For the text-containing cell, return its midpoint in [X, Y] coordinate format. 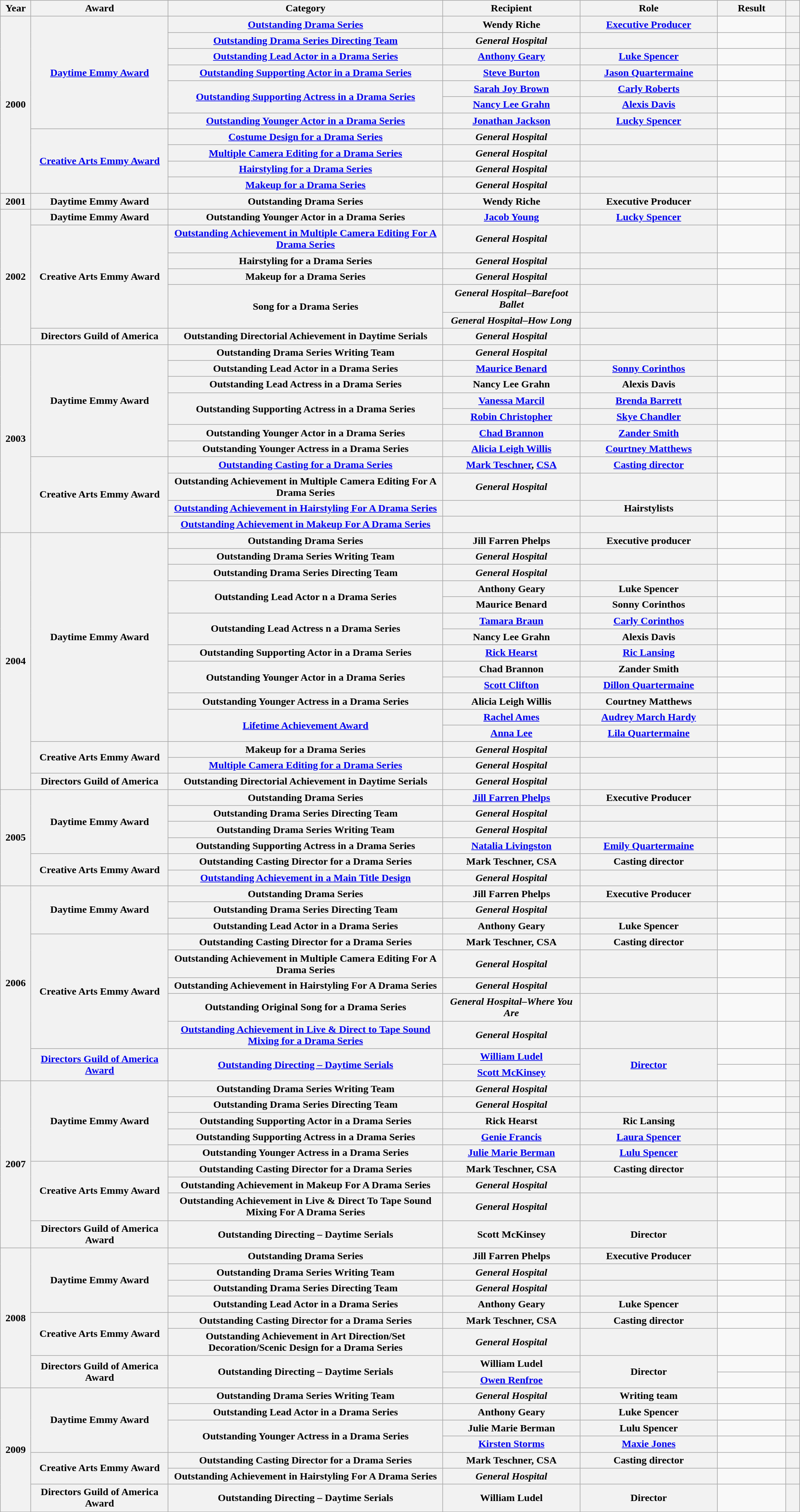
Outstanding Lead Actress in a Drama Series [305, 384]
Outstanding Lead Actress n a Drama Series [305, 629]
Category [305, 8]
2002 [16, 277]
2004 [16, 661]
Dillon Quartermaine [649, 685]
Skye Chandler [649, 417]
Outstanding Original Song for a Drama Series [305, 1007]
Outstanding Achievement in a Main Title Design [305, 878]
Outstanding Achievement in Live & Direct To Tape Sound Mixing For A Drama Series [305, 1207]
Kirsten Storms [511, 1444]
Role [649, 8]
Tamara Braun [511, 621]
2005 [16, 838]
Lila Quartermaine [649, 733]
Sarah Joy Brown [511, 89]
Outstanding Lead Actor n a Drama Series [305, 597]
Hairstylists [649, 509]
Writing team [649, 1396]
2003 [16, 438]
Outstanding Casting for a Drama Series [305, 465]
2006 [16, 983]
2000 [16, 105]
2007 [16, 1165]
General Hospital–How Long [511, 320]
Year [16, 8]
Robin Christopher [511, 417]
Emily Quartermaine [649, 846]
Outstanding Achievement in Live & Direct to Tape Sound Mixing for a Drama Series [305, 1035]
Outstanding Achievement in Art Direction/Set Decoration/Scenic Design for a Drama Series [305, 1342]
Jonathan Jackson [511, 121]
Carly Roberts [649, 89]
2009 [16, 1450]
Song for a Drama Series [305, 306]
Costume Design for a Drama Series [305, 137]
Result [752, 8]
Owen Renfroe [511, 1380]
Anna Lee [511, 733]
Carly Corinthos [649, 621]
Vanessa Marcil [511, 400]
Award [100, 8]
Jason Quartermaine [649, 73]
Laura Spencer [649, 1137]
General Hospital–Barefoot Ballet [511, 299]
Recipient [511, 8]
Executive producer [649, 541]
General Hospital–Where You Are [511, 1007]
Maxie Jones [649, 1444]
Genie Francis [511, 1137]
Jacob Young [511, 217]
2001 [16, 201]
Lifetime Achievement Award [305, 725]
2008 [16, 1318]
Natalia Livingston [511, 846]
Scott Clifton [511, 685]
Brenda Barrett [649, 400]
Rachel Ames [511, 717]
Steve Burton [511, 73]
Audrey March Hardy [649, 717]
